Search for the cell housing the specified text and yield its [x, y] center coordinate. 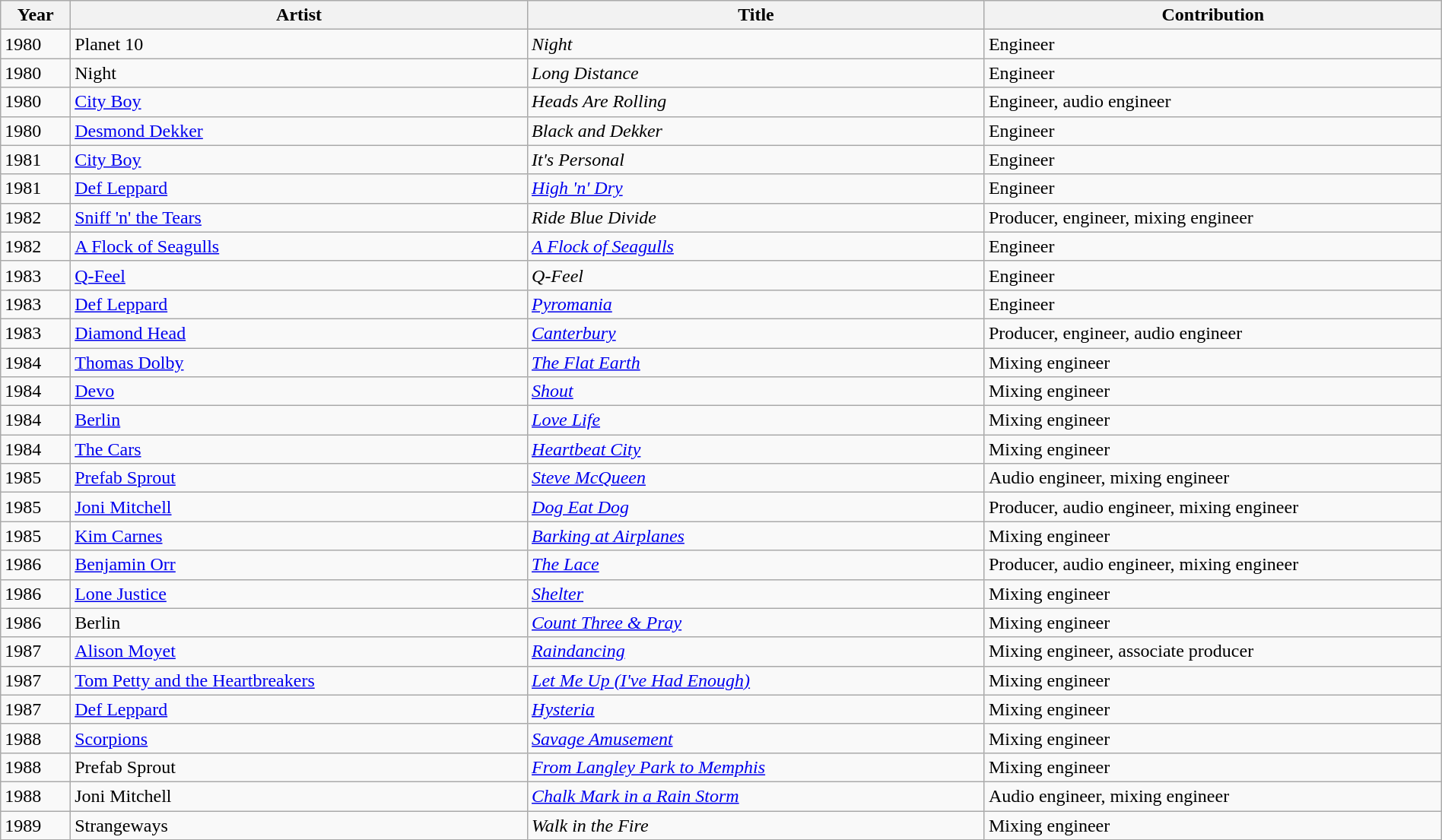
Count Three & Pray [756, 623]
Diamond Head [300, 333]
Shout [756, 391]
Raindancing [756, 651]
Devo [300, 391]
Title [756, 15]
Canterbury [756, 333]
Strangeways [300, 825]
Black and Dekker [756, 131]
Love Life [756, 420]
Tom Petty and the Heartbreakers [300, 680]
Lone Justice [300, 594]
Walk in the Fire [756, 825]
Heartbeat City [756, 449]
Ride Blue Divide [756, 217]
The Flat Earth [756, 363]
Hysteria [756, 709]
Shelter [756, 594]
From Langley Park to Memphis [756, 767]
The Lace [756, 565]
Barking at Airplanes [756, 536]
Artist [300, 15]
Contribution [1212, 15]
Dog Eat Dog [756, 507]
Scorpions [300, 738]
The Cars [300, 449]
Year [36, 15]
Benjamin Orr [300, 565]
Mixing engineer, associate producer [1212, 651]
Engineer, audio engineer [1212, 102]
1989 [36, 825]
Sniff 'n' the Tears [300, 217]
Desmond Dekker [300, 131]
Steve McQueen [756, 478]
Planet 10 [300, 44]
Chalk Mark in a Rain Storm [756, 796]
Pyromania [756, 304]
Let Me Up (I've Had Enough) [756, 680]
Kim Carnes [300, 536]
Producer, engineer, audio engineer [1212, 333]
Producer, engineer, mixing engineer [1212, 217]
Heads Are Rolling [756, 102]
Alison Moyet [300, 651]
It's Personal [756, 160]
High 'n' Dry [756, 189]
Thomas Dolby [300, 363]
Long Distance [756, 73]
Savage Amusement [756, 738]
